Output the (x, y) coordinate of the center of the cell containing the given text.  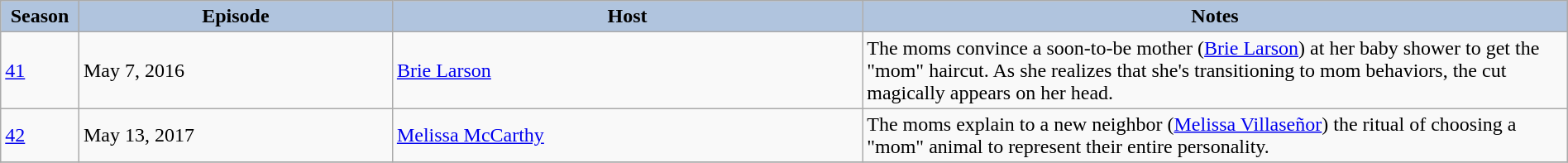
Brie Larson (627, 70)
Melissa McCarthy (627, 136)
42 (40, 136)
Notes (1216, 17)
Season (40, 17)
May 13, 2017 (235, 136)
Episode (235, 17)
May 7, 2016 (235, 70)
Host (627, 17)
41 (40, 70)
The moms explain to a new neighbor (Melissa Villaseñor) the ritual of choosing a "mom" animal to represent their entire personality. (1216, 136)
